Capture the cell that displays the provided text and extract its [X, Y] central coordinate. 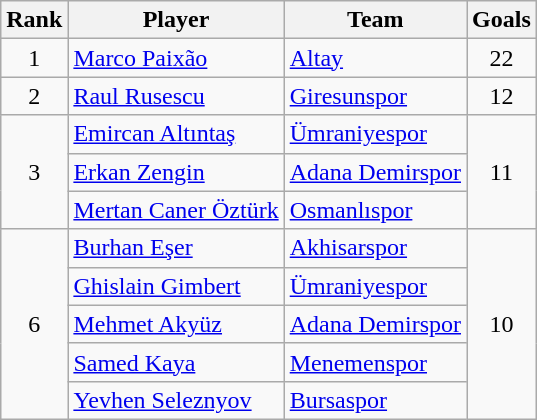
Samed Kaya [176, 362]
Mehmet Akyüz [176, 324]
Menemenspor [375, 362]
Mertan Caner Öztürk [176, 210]
3 [34, 172]
Giresunspor [375, 96]
12 [502, 96]
Player [176, 20]
Team [375, 20]
Bursaspor [375, 400]
Altay [375, 58]
Raul Rusescu [176, 96]
Osmanlıspor [375, 210]
Erkan Zengin [176, 172]
Goals [502, 20]
Yevhen Seleznyov [176, 400]
Marco Paixão [176, 58]
6 [34, 324]
10 [502, 324]
2 [34, 96]
22 [502, 58]
1 [34, 58]
Emircan Altıntaş [176, 134]
Burhan Eşer [176, 248]
11 [502, 172]
Ghislain Gimbert [176, 286]
Akhisarspor [375, 248]
Rank [34, 20]
